Find where the given text appears and provide that cell's center as (X, Y) coordinate. 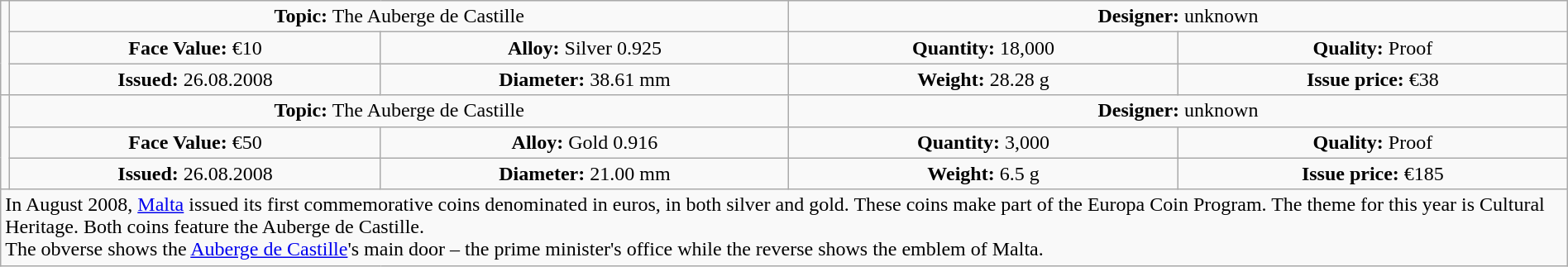
Issue price: €185 (1373, 174)
Weight: 28.28 g (984, 79)
Face Value: €50 (195, 142)
Alloy: Silver 0.925 (584, 48)
Quantity: 3,000 (984, 142)
Weight: 6.5 g (984, 174)
Quantity: 18,000 (984, 48)
Issue price: €38 (1373, 79)
Alloy: Gold 0.916 (584, 142)
Face Value: €10 (195, 48)
Diameter: 21.00 mm (584, 174)
Diameter: 38.61 mm (584, 79)
